Return the (X, Y) coordinate for the center point of the cell that contains the specified text.  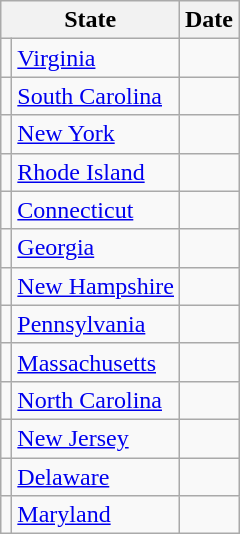
Rhode Island (96, 172)
North Carolina (96, 400)
Virginia (96, 58)
South Carolina (96, 96)
Date (210, 20)
Georgia (96, 248)
Maryland (96, 515)
Connecticut (96, 210)
State (90, 20)
New Hampshire (96, 286)
Pennsylvania (96, 324)
New York (96, 134)
Delaware (96, 477)
New Jersey (96, 438)
Massachusetts (96, 362)
